Locate the cell with the specified text and output its (x, y) center coordinate. 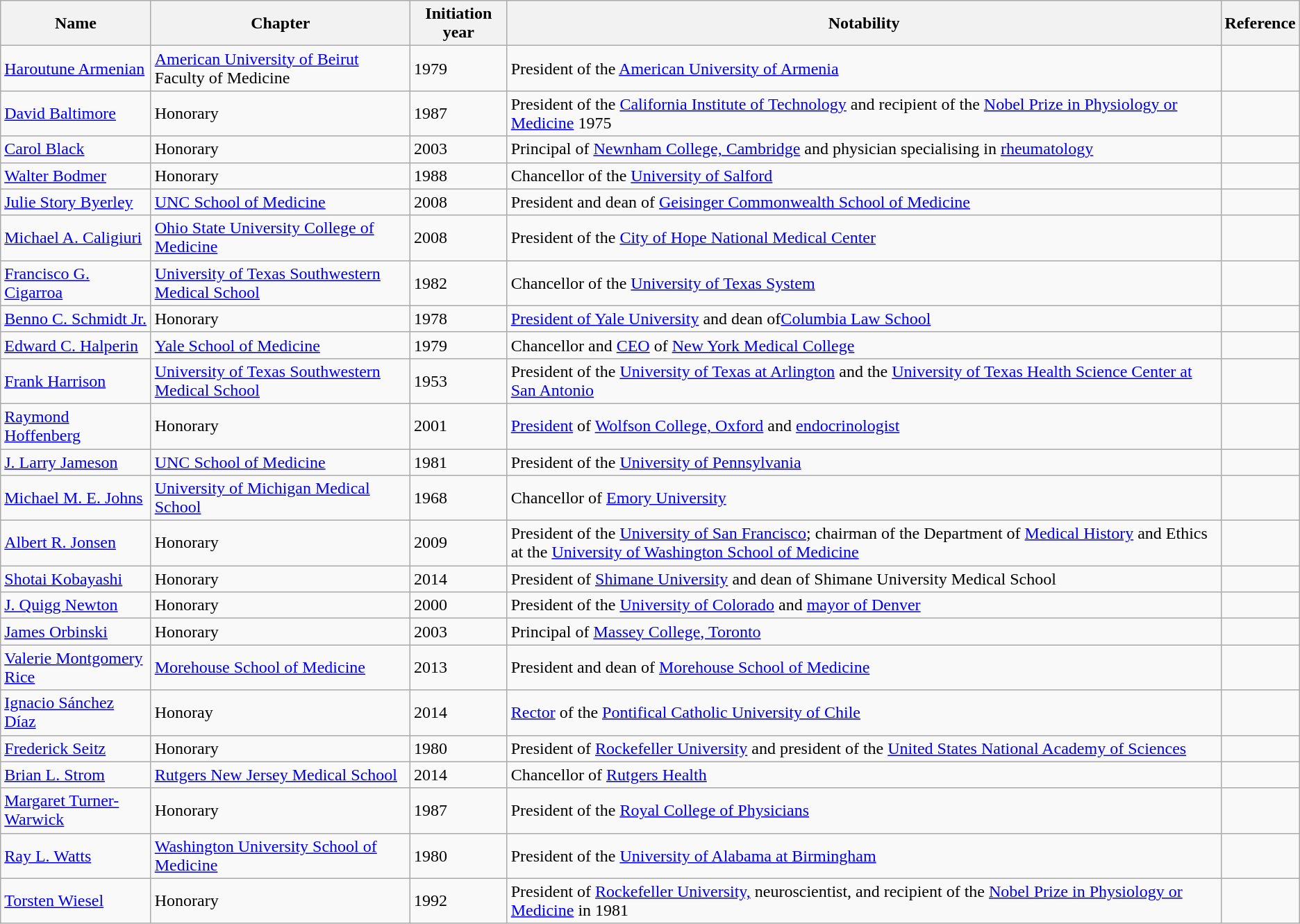
Name (76, 24)
President of the University of Colorado and mayor of Denver (864, 605)
Morehouse School of Medicine (281, 668)
President and dean of Morehouse School of Medicine (864, 668)
Chancellor of the University of Texas System (864, 283)
Chancellor of Rutgers Health (864, 775)
Initiation year (458, 24)
Margaret Turner-Warwick (76, 811)
David Baltimore (76, 114)
Michael M. E. Johns (76, 498)
President of the American University of Armenia (864, 68)
President of the University of Texas at Arlington and the University of Texas Health Science Center at San Antonio (864, 380)
Chancellor and CEO of New York Medical College (864, 345)
Frank Harrison (76, 380)
Ignacio Sánchez Díaz (76, 712)
Ray L. Watts (76, 855)
Julie Story Byerley (76, 202)
Rutgers New Jersey Medical School (281, 775)
Albert R. Jonsen (76, 543)
Principal of Massey College, Toronto (864, 632)
Carol Black (76, 149)
Rector of the Pontifical Catholic University of Chile (864, 712)
President of the University of Alabama at Birmingham (864, 855)
2013 (458, 668)
1981 (458, 462)
Reference (1260, 24)
Haroutune Armenian (76, 68)
Brian L. Strom (76, 775)
2000 (458, 605)
1968 (458, 498)
Ohio State University College of Medicine (281, 237)
Honoray (281, 712)
Torsten Wiesel (76, 901)
President of Wolfson College, Oxford and endocrinologist (864, 426)
President of Rockefeller University and president of the United States National Academy of Sciences (864, 748)
J. Larry Jameson (76, 462)
Notability (864, 24)
Chapter (281, 24)
Washington University School of Medicine (281, 855)
2009 (458, 543)
2001 (458, 426)
Valerie Montgomery Rice (76, 668)
Raymond Hoffenberg (76, 426)
President of the California Institute of Technology and recipient of the Nobel Prize in Physiology or Medicine 1975 (864, 114)
Principal of Newnham College, Cambridge and physician specialising in rheumatology (864, 149)
American University of Beirut Faculty of Medicine (281, 68)
Shotai Kobayashi (76, 579)
Michael A. Caligiuri (76, 237)
Edward C. Halperin (76, 345)
University of Michigan Medical School (281, 498)
Chancellor of Emory University (864, 498)
Yale School of Medicine (281, 345)
President of Yale University and dean ofColumbia Law School (864, 319)
President and dean of Geisinger Commonwealth School of Medicine (864, 202)
Frederick Seitz (76, 748)
J. Quigg Newton (76, 605)
President of Shimane University and dean of Shimane University Medical School (864, 579)
Benno C. Schmidt Jr. (76, 319)
1982 (458, 283)
1953 (458, 380)
President of the City of Hope National Medical Center (864, 237)
President of Rockefeller University, neuroscientist, and recipient of the Nobel Prize in Physiology or Medicine in 1981 (864, 901)
President of the Royal College of Physicians (864, 811)
President of the University of Pennsylvania (864, 462)
Walter Bodmer (76, 176)
1978 (458, 319)
1992 (458, 901)
1988 (458, 176)
Chancellor of the University of Salford (864, 176)
James Orbinski (76, 632)
Francisco G. Cigarroa (76, 283)
